For the text-containing cell, return its midpoint in [x, y] coordinate format. 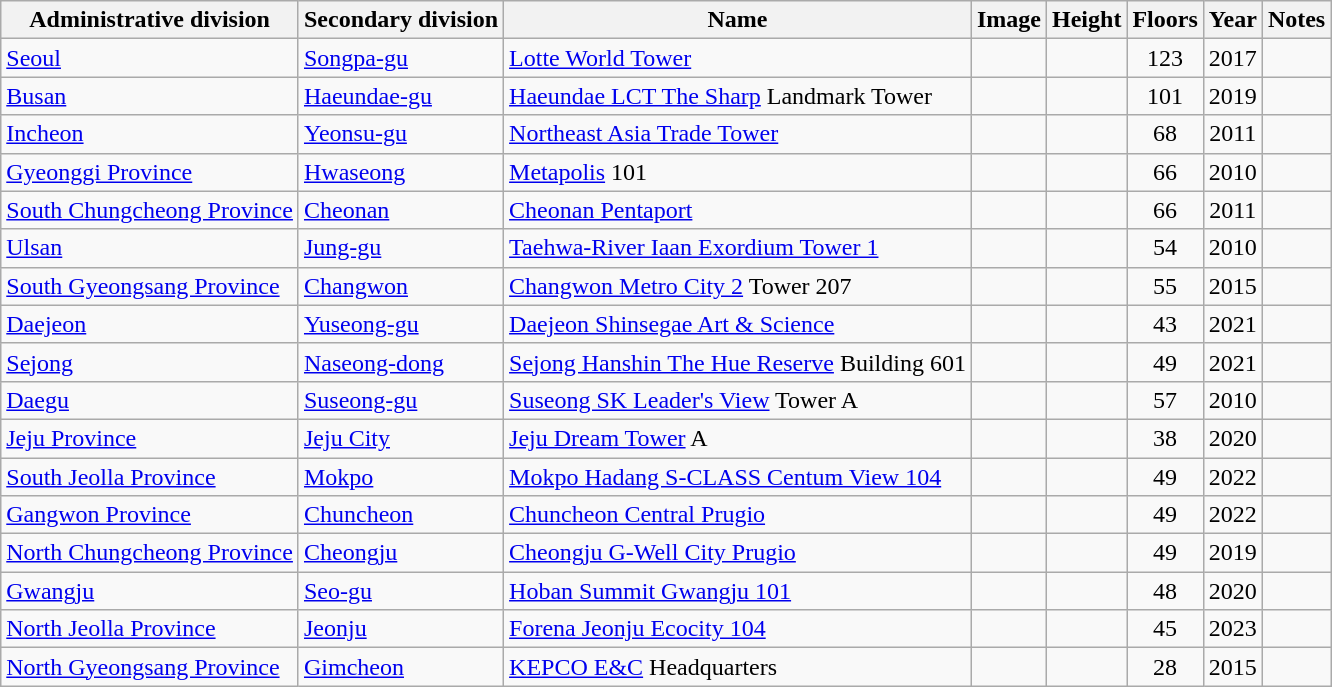
43 [1165, 324]
KEPCO E&C Headquarters [738, 667]
Daejeon [150, 324]
Height [1087, 20]
South Jeolla Province [150, 477]
Year [1232, 20]
North Gyeongsang Province [150, 667]
North Chungcheong Province [150, 553]
48 [1165, 591]
101 [1165, 96]
Suseong SK Leader's View Tower A [738, 400]
123 [1165, 58]
Forena Jeonju Ecocity 104 [738, 629]
Lotte World Tower [738, 58]
Taehwa-River Iaan Exordium Tower 1 [738, 248]
Gimcheon [400, 667]
Cheonan Pentaport [738, 210]
Northeast Asia Trade Tower [738, 134]
Cheongju G-Well City Prugio [738, 553]
Daegu [150, 400]
North Jeolla Province [150, 629]
Chuncheon [400, 515]
Seo-gu [400, 591]
55 [1165, 286]
Metapolis 101 [738, 172]
Gyeonggi Province [150, 172]
68 [1165, 134]
Notes [1296, 20]
57 [1165, 400]
Jeju Province [150, 438]
Jeonju [400, 629]
Songpa-gu [400, 58]
Floors [1165, 20]
Naseong-dong [400, 362]
28 [1165, 667]
Yeonsu-gu [400, 134]
Haeundae-gu [400, 96]
38 [1165, 438]
Mokpo Hadang S-CLASS Centum View 104 [738, 477]
Name [738, 20]
Gwangju [150, 591]
Image [1008, 20]
Changwon [400, 286]
Suseong-gu [400, 400]
Seoul [150, 58]
Jung-gu [400, 248]
Changwon Metro City 2 Tower 207 [738, 286]
Sejong [150, 362]
South Chungcheong Province [150, 210]
Administrative division [150, 20]
Busan [150, 96]
Mokpo [400, 477]
Jeju City [400, 438]
45 [1165, 629]
Chuncheon Central Prugio [738, 515]
Sejong Hanshin The Hue Reserve Building 601 [738, 362]
Jeju Dream Tower A [738, 438]
54 [1165, 248]
2023 [1232, 629]
Cheonan [400, 210]
Hwaseong [400, 172]
South Gyeongsang Province [150, 286]
2017 [1232, 58]
Ulsan [150, 248]
Hoban Summit Gwangju 101 [738, 591]
Yuseong-gu [400, 324]
Cheongju [400, 553]
Incheon [150, 134]
Gangwon Province [150, 515]
Haeundae LCT The Sharp Landmark Tower [738, 96]
Secondary division [400, 20]
Daejeon Shinsegae Art & Science [738, 324]
